Search for the cell housing the specified text and yield its (x, y) center coordinate. 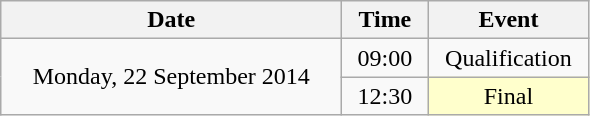
Date (172, 20)
Monday, 22 September 2014 (172, 77)
12:30 (385, 96)
09:00 (385, 58)
Qualification (508, 58)
Time (385, 20)
Event (508, 20)
Final (508, 96)
